Return [X, Y] of the center of cell containing provided text 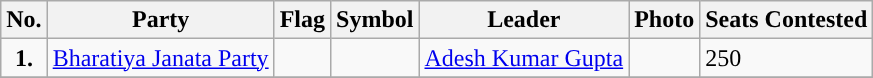
Symbol [375, 20]
Party [160, 20]
Photo [664, 20]
1. [24, 58]
Leader [524, 20]
Bharatiya Janata Party [160, 58]
Adesh Kumar Gupta [524, 58]
250 [786, 58]
Seats Contested [786, 20]
Flag [302, 20]
No. [24, 20]
